Provide the [X, Y] coordinate of the cell's center where the given text is located.  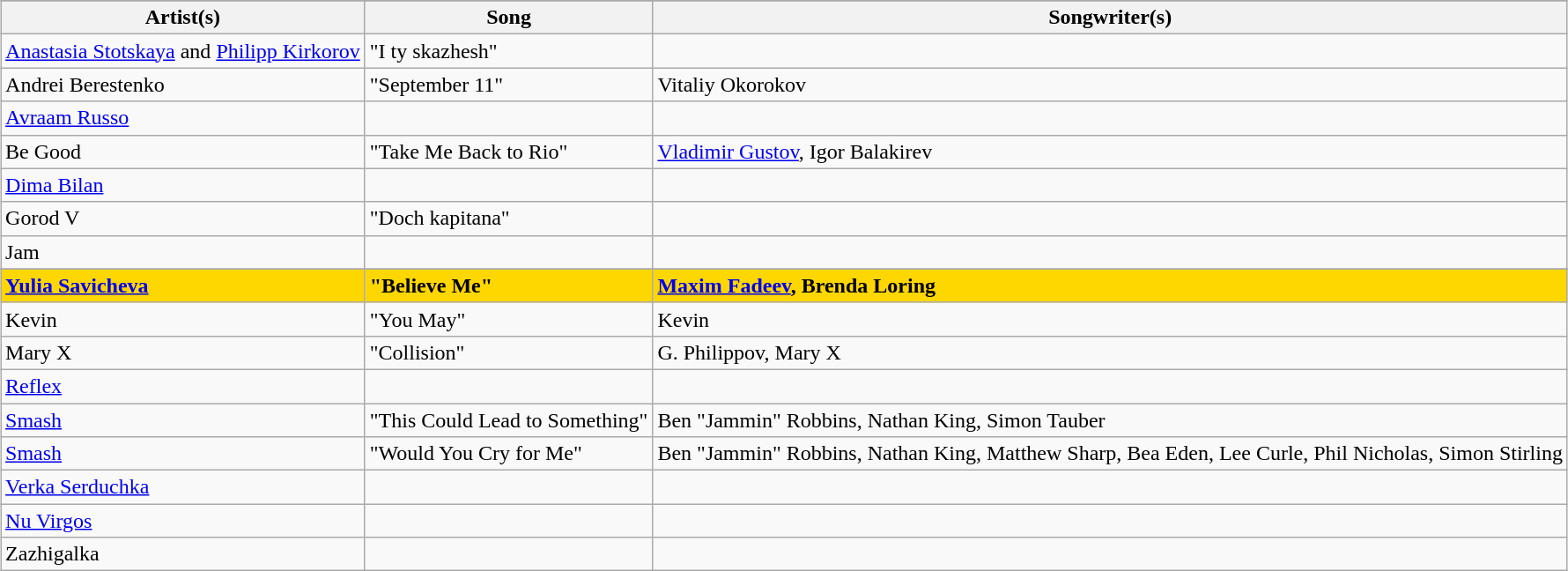
"Take Me Back to Rio" [509, 152]
Yulia Savicheva [183, 285]
"You May" [509, 319]
"This Could Lead to Something" [509, 420]
"Collision" [509, 352]
Be Good [183, 152]
G. Philippov, Mary X [1110, 352]
"September 11" [509, 85]
Vitaliy Okorokov [1110, 85]
Verka Serduchka [183, 487]
"Would You Cry for Me" [509, 454]
"Doch kapitana" [509, 219]
Maxim Fadeev, Brenda Loring [1110, 285]
Anastasia Stotskaya and Philipp Kirkorov [183, 51]
Ben "Jammin" Robbins, Nathan King, Simon Tauber [1110, 420]
Nu Virgos [183, 521]
Vladimir Gustov, Igor Balakirev [1110, 152]
Zazhigalka [183, 554]
Reflex [183, 386]
"Believe Me" [509, 285]
Mary X [183, 352]
Gorod V [183, 219]
Andrei Berestenko [183, 85]
Jam [183, 252]
"I ty skazhesh" [509, 51]
Song [509, 18]
Songwriter(s) [1110, 18]
Dima Bilan [183, 185]
Artist(s) [183, 18]
Ben "Jammin" Robbins, Nathan King, Matthew Sharp, Bea Eden, Lee Curle, Phil Nicholas, Simon Stirling [1110, 454]
Avraam Russo [183, 118]
